Detect which cell encompasses the target text, then output its [X, Y] center coordinate. 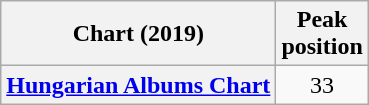
33 [322, 85]
Hungarian Albums Chart [138, 85]
Chart (2019) [138, 34]
Peakposition [322, 34]
